Determine the [X, Y] coordinate at the center of the cell enclosing the given text.  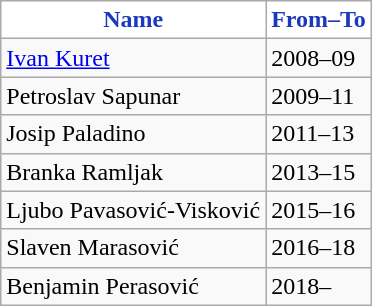
2016–18 [319, 248]
Petroslav Sapunar [134, 96]
Slaven Marasović [134, 248]
Ljubo Pavasović-Visković [134, 210]
Name [134, 20]
Ivan Kuret [134, 58]
2011–13 [319, 134]
2018– [319, 286]
Josip Paladino [134, 134]
From–To [319, 20]
2008–09 [319, 58]
2013–15 [319, 172]
2015–16 [319, 210]
Branka Ramljak [134, 172]
Benjamin Perasović [134, 286]
2009–11 [319, 96]
